Locate the cell with the specified text and output its [x, y] center coordinate. 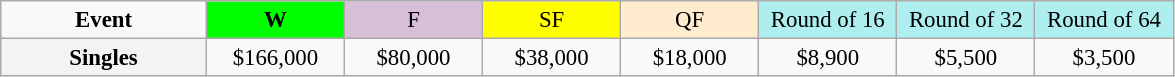
$18,000 [690, 58]
$80,000 [413, 58]
SF [552, 20]
F [413, 20]
$3,500 [1104, 58]
$166,000 [275, 58]
Round of 32 [966, 20]
W [275, 20]
Round of 16 [828, 20]
QF [690, 20]
Singles [104, 58]
$8,900 [828, 58]
Round of 64 [1104, 20]
$5,500 [966, 58]
Event [104, 20]
$38,000 [552, 58]
